Pinpoint the cell where the given text exists, returning its [x, y] midpoint coordinate. 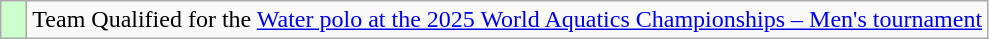
Team Qualified for the Water polo at the 2025 World Aquatics Championships – Men's tournament [508, 20]
